Capture the cell that displays the provided text and extract its [X, Y] central coordinate. 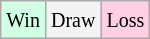
Win [24, 20]
Draw [72, 20]
Loss [126, 20]
